Identify which cell holds the provided text, then report its (X, Y) central coordinate. 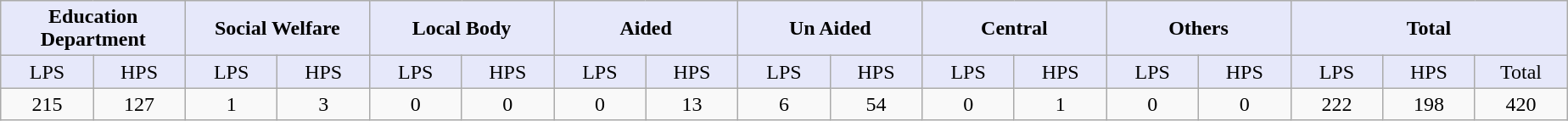
Central (1015, 29)
127 (139, 104)
420 (1520, 104)
13 (692, 104)
222 (1337, 104)
215 (48, 104)
Social Welfare (277, 29)
54 (876, 104)
Local Body (462, 29)
Others (1198, 29)
Education Department (93, 29)
198 (1429, 104)
3 (324, 104)
6 (784, 104)
Aided (647, 29)
Un Aided (830, 29)
